Determine the [x, y] coordinate at the center of the cell enclosing the given text.  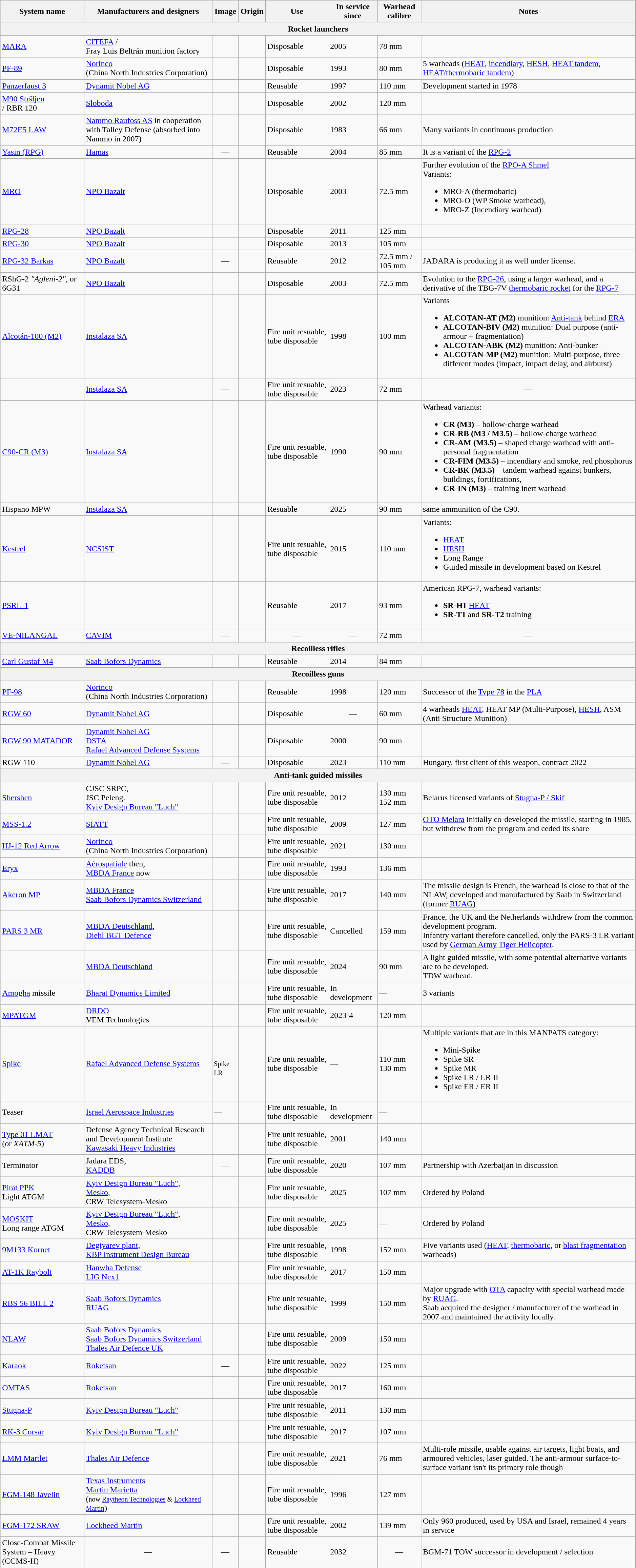
2014 [353, 661]
RGW 60 [42, 713]
2024 [353, 966]
C90-CR (M3) [42, 452]
Kestrel [42, 549]
Bharat Dynamics Limited [148, 993]
Hamas [148, 152]
Nammo Raufoss AS in cooperation with Talley Defense (absorbed into Nammo in 2007) [148, 130]
1983 [353, 130]
Warhead calibre [399, 12]
MBDA Deutschland, Diehl BGT Defence [148, 930]
Lockheed Martin [148, 1525]
NLAW [42, 1339]
M72E5 LAW [42, 130]
9M133 Kornet [42, 1250]
Hanwha DefenseLIG Nex1 [148, 1272]
MPATGM [42, 1015]
MARA [42, 46]
2005 [353, 46]
72.5 mm /105 mm [399, 261]
VE-NILANGAL [42, 635]
OTO Melara initially co-developed the missile, starting in 1985, but withdrew from the program and ceded its share [528, 824]
RPG-30 [42, 243]
Terminator [42, 1165]
American RPG-7, warhead variants:SR-H1 HEATSR-T1 and SR-T2 training [528, 605]
Image [226, 12]
AT-1K Raybolt [42, 1272]
Karaok [42, 1366]
159 mm [399, 930]
CJSC SRPC,JSC Peleng.Kyiv Design Bureau "Luch" [148, 798]
Israel Aerospace Industries [148, 1112]
Alcotán-100 (M2) [42, 336]
RPG-28 [42, 231]
Evolution to the RPG-26, using a larger warhead, and a derivative of the TBG-7V thermobaric rocket for the RPG-7 [528, 283]
2001 [353, 1139]
Belarus licensed variants of Stugna-P / Skif [528, 798]
Aérospatiale then,MBDA France now [148, 868]
Saab Bofors DynamicsRUAG [148, 1304]
MSS-1.2 [42, 824]
LMM Martlet [42, 1458]
Use [297, 12]
2022 [353, 1366]
Eryx [42, 868]
DRDOVEM Technologies [148, 1015]
5 warheads (HEAT, incendiary, HESH, HEAT tandem, HEAT/thermobaric tandem) [528, 68]
130 mm152 mm [399, 798]
M90 Stršljen/ RBR 120 [42, 103]
A light guided missile, with some potential alternative variants are to be developed.TDW warhead. [528, 966]
Stugna-P [42, 1410]
HJ-12 Red Arrow [42, 846]
Rafael Advanced Defense Systems [148, 1063]
1997 [353, 86]
66 mm [399, 130]
Teaser [42, 1112]
NCSIST [148, 549]
Cancelled [353, 930]
Panzerfaust 3 [42, 86]
Successor of the Type 78 in the PLA [528, 692]
SIATT [148, 824]
136 mm [399, 868]
Notes [528, 12]
Dynamit Nobel AGDSTARafael Advanced Defense Systems [148, 740]
PF-89 [42, 68]
Sloboda [148, 103]
1990 [353, 452]
Defense Agency Technical Research and Development InstituteKawasaki Heavy Industries [148, 1139]
Type 01 LMAT(or XATM-5) [42, 1139]
RGW 90 MATADOR [42, 740]
2004 [353, 152]
RPG-32 Barkas [42, 261]
80 mm [399, 68]
Hungary, first client of this weapon, contract 2022 [528, 762]
Jadara EDS,KADDB [148, 1165]
Development started in 1978 [528, 86]
78 mm [399, 46]
160 mm [399, 1388]
85 mm [399, 152]
JADARA is producing it as well under license. [528, 261]
2020 [353, 1165]
PF-98 [42, 692]
It is a variant of the RPG-2 [528, 152]
152 mm [399, 1250]
2032 [353, 1552]
93 mm [399, 605]
Yasin (RPG) [42, 152]
FGM-172 SRAW [42, 1525]
Pirat PPKLight ATGM [42, 1192]
2000 [353, 740]
FGM-148 Javelin [42, 1494]
Saab Bofors DynamicsSaab Bofors Dynamics SwitzerlandThales Air Defence UK [148, 1339]
Amogha missile [42, 993]
PARS 3 MR [42, 930]
Hispano MPW [42, 509]
Recoilless rifles [318, 648]
Many variants in continuous production [528, 130]
76 mm [399, 1458]
110 mm130 mm [399, 1063]
OMTAS [42, 1388]
RShG-2 "Agleni-2", or6G31 [42, 283]
139 mm [399, 1525]
RBS 56 BILL 2 [42, 1304]
1999 [353, 1304]
Only 960 produced, used by USA and Israel, remained 4 years in service [528, 1525]
2013 [353, 243]
Anti-tank guided missiles [318, 775]
84 mm [399, 661]
60 mm [399, 713]
System name [42, 12]
MOSKITLong range ATGM [42, 1223]
Spike [42, 1063]
Thales Air Defence [148, 1458]
In service since [353, 12]
Variants:HEATHESHLong RangeGuided missile in development based on Kestrel [528, 549]
Spike LR [226, 1063]
CITEFA /Fray Luis Beltrán munition factory [148, 46]
MBDA Deutschland [148, 966]
MRO [42, 191]
The missile design is French, the warhead is close to that of the NLAW, developed and manufactured by Saab in Switzerland (former RUAG) [528, 895]
Manufacturers and designers [148, 12]
Shershen [42, 798]
Recoilless guns [318, 674]
PSRL-1 [42, 605]
3 variants [528, 993]
4 warheads HEAT, HEAT MP (Multi-Purpose), HESH, ASM (Anti Structure Munition) [528, 713]
Resuable [297, 509]
1996 [353, 1494]
Origin [252, 12]
Close-Combat Missile System – Heavy (CCMS-H) [42, 1552]
CAVIM [148, 635]
Partnership with Azerbaijan in discussion [528, 1165]
Degtyarev plant,KBP Instrument Design Bureau [148, 1250]
BGM-71 TOW successor in development / selection [528, 1552]
Five variants used (HEAT, thermobaric, or blast fragmentation warheads) [528, 1250]
Akeron MP [42, 895]
105 mm [399, 243]
100 mm [399, 336]
RK-3 Corsar [42, 1432]
RGW 110 [42, 762]
MBDA France Saab Bofors Dynamics Switzerland [148, 895]
2015 [353, 549]
Multiple variants that are in this MANPATS category:Mini-SpikeSpike SRSpike MRSpike LR / LR IISpike ER / ER II [528, 1063]
Rocket launchers [318, 29]
2023-4 [353, 1015]
Further evolution of the RPO-A ShmelVariants:MRO-A (thermobaric)MRO-O (WP Smoke warhead),MRO-Z (Incendiary warhead) [528, 191]
Carl Gustaf M4 [42, 661]
Saab Bofors Dynamics [148, 661]
Texas InstrumentsMartin Marietta(now Raytheon Technologies & Lockheed Martin) [148, 1494]
same ammunition of the C90. [528, 509]
